Determine the [X, Y] coordinate at the center of the cell enclosing the given text.  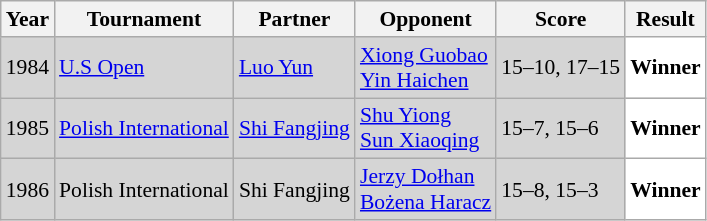
Luo Yun [294, 68]
U.S Open [144, 68]
Jerzy Dołhan Bożena Haracz [426, 190]
15–8, 15–3 [560, 190]
Result [666, 19]
Xiong Guobao Yin Haichen [426, 68]
Partner [294, 19]
15–7, 15–6 [560, 128]
1986 [28, 190]
1985 [28, 128]
Year [28, 19]
Score [560, 19]
Shu Yiong Sun Xiaoqing [426, 128]
Opponent [426, 19]
1984 [28, 68]
Tournament [144, 19]
15–10, 17–15 [560, 68]
